Provide the [x, y] coordinate of the cell's center where the given text is located.  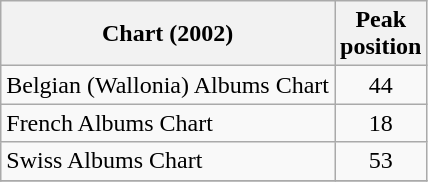
44 [380, 85]
French Albums Chart [168, 123]
18 [380, 123]
Chart (2002) [168, 34]
53 [380, 161]
Belgian (Wallonia) Albums Chart [168, 85]
Peakposition [380, 34]
Swiss Albums Chart [168, 161]
